Extract the (X, Y) coordinate from the center of the cell holding the provided text.  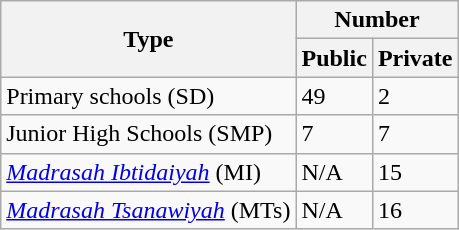
49 (334, 96)
2 (415, 96)
Primary schools (SD) (148, 96)
Madrasah Tsanawiyah (MTs) (148, 210)
Type (148, 39)
Public (334, 58)
Number (377, 20)
Junior High Schools (SMP) (148, 134)
15 (415, 172)
Madrasah Ibtidaiyah (MI) (148, 172)
16 (415, 210)
Private (415, 58)
